Extract the (x, y) coordinate from the center of the cell holding the provided text.  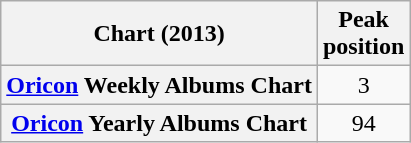
Peakposition (363, 34)
3 (363, 85)
Oricon Yearly Albums Chart (160, 123)
Chart (2013) (160, 34)
94 (363, 123)
Oricon Weekly Albums Chart (160, 85)
